Scan for the cell matching the given text and deliver its (x, y) coordinate at center. 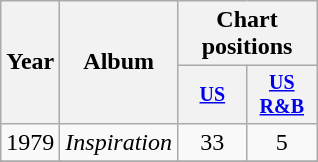
Year (30, 62)
Chart positions (248, 34)
Inspiration (119, 142)
USR&B (282, 94)
33 (212, 142)
US (212, 94)
Album (119, 62)
1979 (30, 142)
5 (282, 142)
